Provide the [X, Y] coordinate of the cell's center where the given text is located.  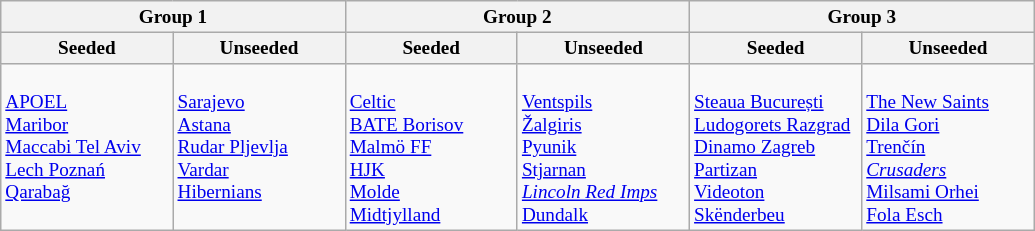
Ventspils Žalgiris Pyunik Stjarnan Lincoln Red Imps Dundalk [603, 148]
Celtic BATE Borisov Malmö FF HJK Molde Midtjylland [431, 148]
Steaua București Ludogorets Razgrad Dinamo Zagreb Partizan Videoton Skënderbeu [776, 148]
Sarajevo Astana Rudar Pljevlja Vardar Hibernians [259, 148]
APOEL Maribor Maccabi Tel Aviv Lech Poznań Qarabağ [87, 148]
The New Saints Dila Gori Trenčín Crusaders Milsami Orhei Fola Esch [948, 148]
Group 1 [173, 17]
Group 3 [862, 17]
Group 2 [517, 17]
